Output the [X, Y] coordinate of the center of the cell containing the given text.  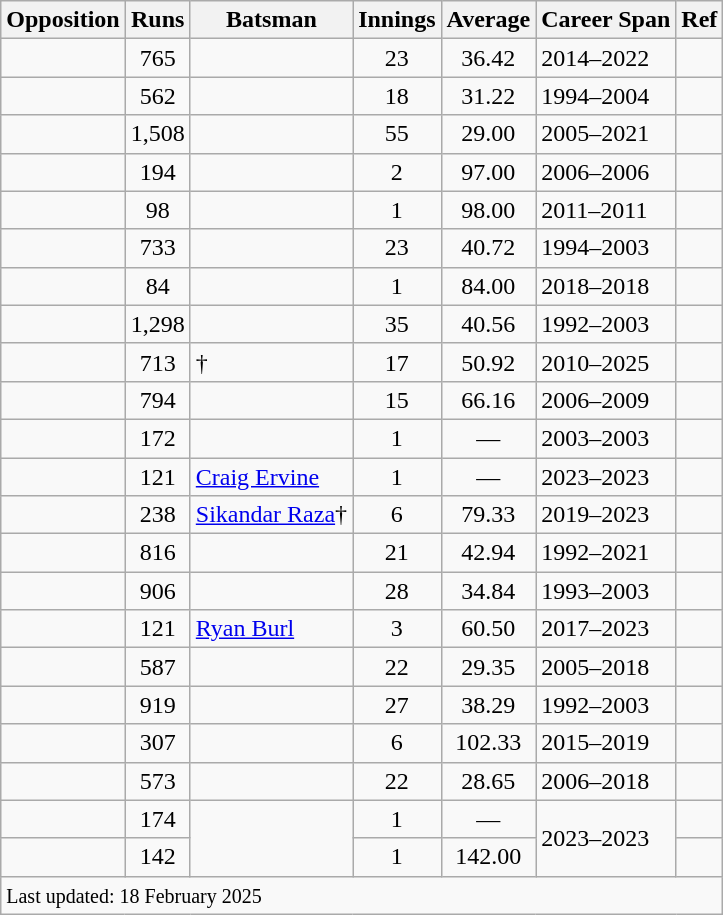
2018–2018 [606, 286]
27 [397, 705]
733 [158, 248]
Sikandar Raza† [271, 515]
102.33 [488, 743]
97.00 [488, 172]
587 [158, 667]
2 [397, 172]
66.16 [488, 400]
1993–2003 [606, 591]
35 [397, 324]
794 [158, 400]
1,298 [158, 324]
2017–2023 [606, 629]
Ryan Burl [271, 629]
2005–2018 [606, 667]
713 [158, 362]
906 [158, 591]
Opposition [63, 20]
84.00 [488, 286]
15 [397, 400]
Batsman [271, 20]
2006–2006 [606, 172]
98.00 [488, 210]
194 [158, 172]
Innings [397, 20]
31.22 [488, 96]
50.92 [488, 362]
1,508 [158, 134]
29.00 [488, 134]
38.29 [488, 705]
2003–2003 [606, 438]
Ref [700, 20]
2005–2021 [606, 134]
60.50 [488, 629]
1992–2021 [606, 553]
2006–2009 [606, 400]
28.65 [488, 781]
142 [158, 857]
40.72 [488, 248]
2014–2022 [606, 58]
573 [158, 781]
34.84 [488, 591]
29.35 [488, 667]
2006–2018 [606, 781]
919 [158, 705]
Craig Ervine [271, 477]
174 [158, 819]
172 [158, 438]
1994–2003 [606, 248]
Last updated: 18 February 2025 [362, 895]
1994–2004 [606, 96]
† [271, 362]
55 [397, 134]
17 [397, 362]
142.00 [488, 857]
562 [158, 96]
42.94 [488, 553]
84 [158, 286]
Average [488, 20]
307 [158, 743]
21 [397, 553]
3 [397, 629]
Runs [158, 20]
98 [158, 210]
36.42 [488, 58]
765 [158, 58]
2015–2019 [606, 743]
2010–2025 [606, 362]
28 [397, 591]
18 [397, 96]
Career Span [606, 20]
816 [158, 553]
238 [158, 515]
2011–2011 [606, 210]
79.33 [488, 515]
2019–2023 [606, 515]
40.56 [488, 324]
